Locate the cell with the specified text and output its [X, Y] center coordinate. 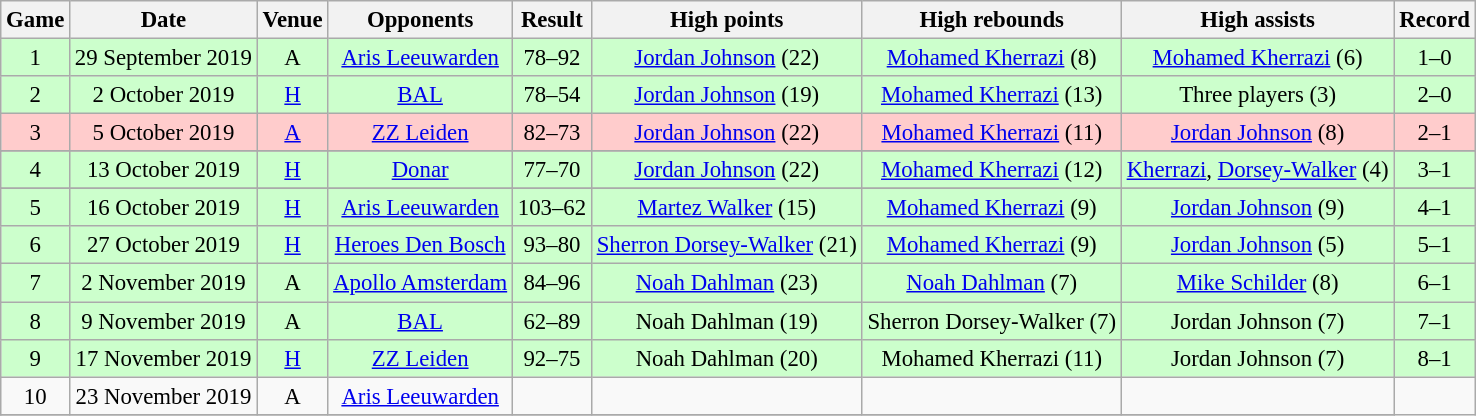
Result [552, 20]
5–1 [1434, 245]
78–92 [552, 58]
5 October 2019 [164, 133]
Venue [292, 20]
Date [164, 20]
17 November 2019 [164, 358]
Noah Dahlman (23) [726, 283]
9 [36, 358]
29 September 2019 [164, 58]
78–54 [552, 95]
Three players (3) [1258, 95]
6–1 [1434, 283]
9 November 2019 [164, 321]
Record [1434, 20]
Donar [420, 170]
Mohamed Kherrazi (13) [992, 95]
High assists [1258, 20]
82–73 [552, 133]
62–89 [552, 321]
High rebounds [992, 20]
Jordan Johnson (9) [1258, 208]
8–1 [1434, 358]
Mike Schilder (8) [1258, 283]
5 [36, 208]
2–1 [1434, 133]
Jordan Johnson (8) [1258, 133]
2 November 2019 [164, 283]
7–1 [1434, 321]
93–80 [552, 245]
6 [36, 245]
77–70 [552, 170]
1 [36, 58]
4–1 [1434, 208]
Noah Dahlman (7) [992, 283]
Sherron Dorsey-Walker (7) [992, 321]
Noah Dahlman (20) [726, 358]
84–96 [552, 283]
2 [36, 95]
92–75 [552, 358]
10 [36, 396]
4 [36, 170]
2 October 2019 [164, 95]
8 [36, 321]
16 October 2019 [164, 208]
Martez Walker (15) [726, 208]
Noah Dahlman (19) [726, 321]
13 October 2019 [164, 170]
Mohamed Kherrazi (12) [992, 170]
2–0 [1434, 95]
Sherron Dorsey-Walker (21) [726, 245]
23 November 2019 [164, 396]
Jordan Johnson (19) [726, 95]
Kherrazi, Dorsey-Walker (4) [1258, 170]
Apollo Amsterdam [420, 283]
Opponents [420, 20]
3–1 [1434, 170]
Jordan Johnson (5) [1258, 245]
Mohamed Kherrazi (6) [1258, 58]
Heroes Den Bosch [420, 245]
3 [36, 133]
27 October 2019 [164, 245]
7 [36, 283]
Mohamed Kherrazi (8) [992, 58]
1–0 [1434, 58]
High points [726, 20]
Game [36, 20]
103–62 [552, 208]
